Detect which cell encompasses the target text, then output its [X, Y] center coordinate. 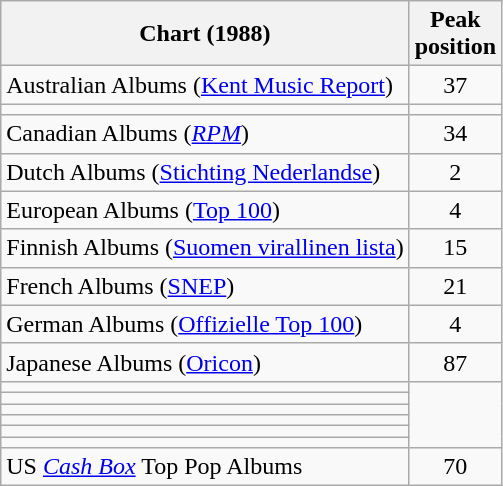
21 [455, 286]
70 [455, 467]
German Albums (Offizielle Top 100) [205, 324]
Dutch Albums (Stichting Nederlandse) [205, 172]
15 [455, 248]
2 [455, 172]
87 [455, 362]
Canadian Albums (RPM) [205, 134]
34 [455, 134]
Chart (1988) [205, 34]
Finnish Albums (Suomen virallinen lista) [205, 248]
Japanese Albums (Oricon) [205, 362]
European Albums (Top 100) [205, 210]
37 [455, 85]
French Albums (SNEP) [205, 286]
Australian Albums (Kent Music Report) [205, 85]
Peakposition [455, 34]
US Cash Box Top Pop Albums [205, 467]
